Capture the cell that displays the provided text and extract its [X, Y] central coordinate. 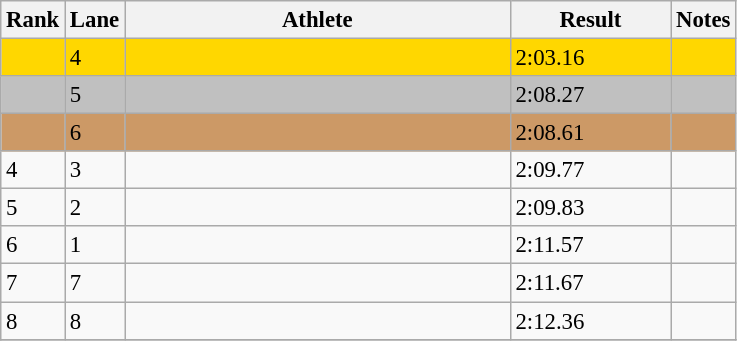
2:11.67 [590, 283]
Lane [95, 20]
1 [95, 245]
Athlete [318, 20]
Notes [704, 20]
2:11.57 [590, 245]
Result [590, 20]
3 [95, 170]
2:12.36 [590, 321]
2:08.61 [590, 133]
2 [95, 208]
2:09.83 [590, 208]
2:08.27 [590, 95]
Rank [33, 20]
2:03.16 [590, 58]
2:09.77 [590, 170]
